Capture the cell that displays the provided text and extract its (x, y) central coordinate. 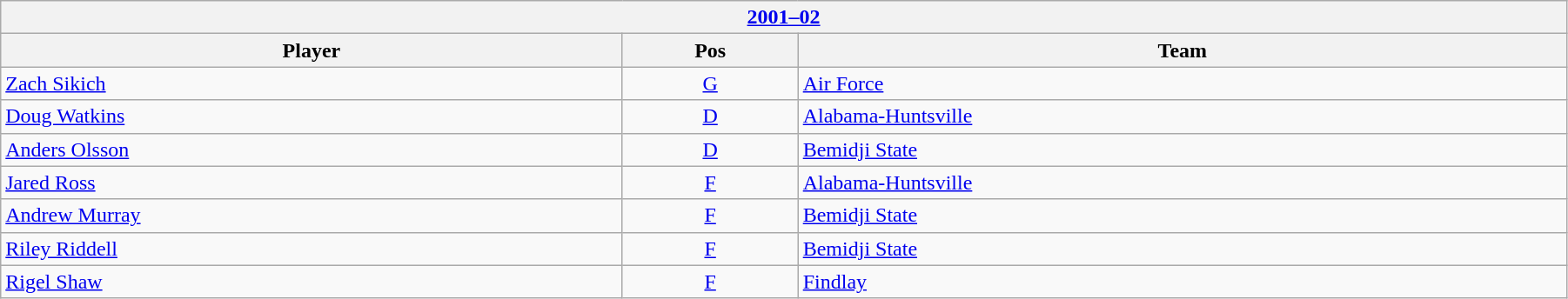
Team (1182, 50)
Riley Riddell (312, 249)
Andrew Murray (312, 216)
Findlay (1182, 282)
Doug Watkins (312, 116)
Jared Ross (312, 183)
2001–02 (784, 17)
Player (312, 50)
Air Force (1182, 83)
Zach Sikich (312, 83)
Pos (710, 50)
Anders Olsson (312, 149)
Rigel Shaw (312, 282)
G (710, 83)
